From the cell containing the given text, extract its center point as (x, y) coordinate. 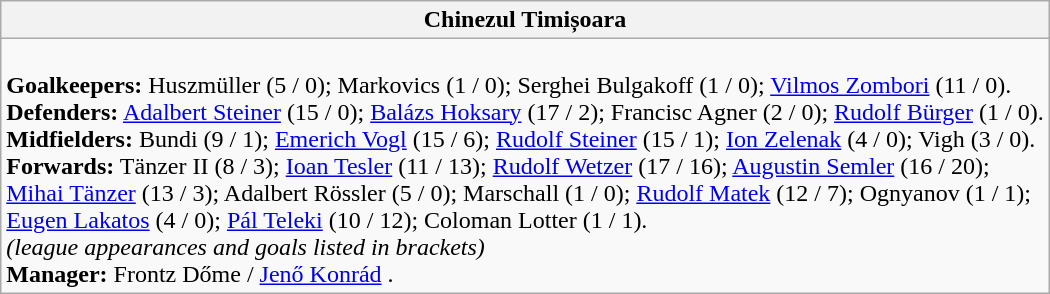
Chinezul Timișoara (525, 20)
